From the cell containing the given text, extract its center point as (X, Y) coordinate. 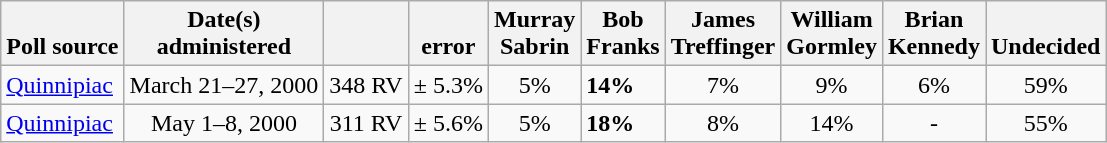
May 1–8, 2000 (224, 123)
JamesTreffinger (722, 34)
8% (722, 123)
error (448, 34)
348 RV (366, 85)
18% (623, 123)
± 5.3% (448, 85)
311 RV (366, 123)
WilliamGormley (832, 34)
7% (722, 85)
BrianKennedy (934, 34)
55% (1046, 123)
BobFranks (623, 34)
Poll source (62, 34)
Date(s)administered (224, 34)
± 5.6% (448, 123)
March 21–27, 2000 (224, 85)
6% (934, 85)
- (934, 123)
59% (1046, 85)
MurraySabrin (534, 34)
9% (832, 85)
Undecided (1046, 34)
